Capture the cell that displays the provided text and extract its [X, Y] central coordinate. 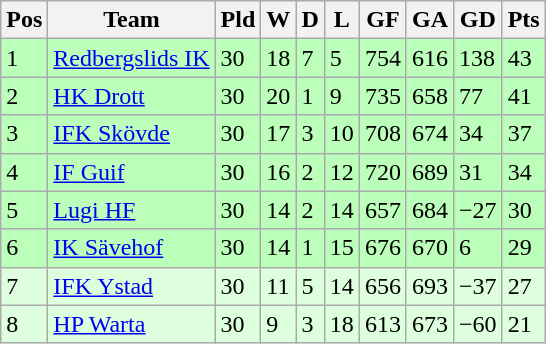
656 [382, 286]
HK Drott [132, 96]
720 [382, 172]
D [310, 20]
Team [132, 20]
674 [430, 134]
708 [382, 134]
−37 [478, 286]
Pts [524, 20]
L [342, 20]
138 [478, 58]
10 [342, 134]
27 [524, 286]
676 [382, 248]
IFK Ystad [132, 286]
77 [478, 96]
754 [382, 58]
658 [430, 96]
4 [24, 172]
HP Warta [132, 324]
8 [24, 324]
IFK Skövde [132, 134]
41 [524, 96]
673 [430, 324]
IK Sävehof [132, 248]
689 [430, 172]
657 [382, 210]
37 [524, 134]
20 [278, 96]
31 [478, 172]
W [278, 20]
IF Guif [132, 172]
693 [430, 286]
43 [524, 58]
Lugi HF [132, 210]
GA [430, 20]
735 [382, 96]
17 [278, 134]
21 [524, 324]
616 [430, 58]
670 [430, 248]
11 [278, 286]
16 [278, 172]
GF [382, 20]
12 [342, 172]
29 [524, 248]
Pos [24, 20]
Pld [238, 20]
Redbergslids IK [132, 58]
684 [430, 210]
613 [382, 324]
15 [342, 248]
−60 [478, 324]
−27 [478, 210]
GD [478, 20]
